For the text-containing cell, return its midpoint in [x, y] coordinate format. 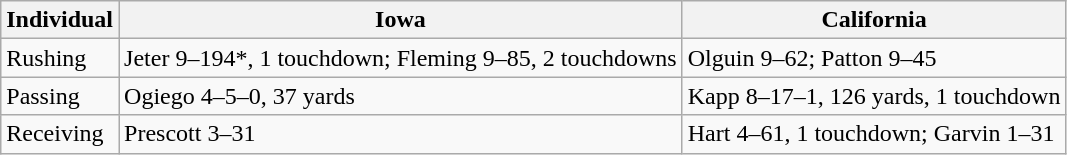
Iowa [401, 20]
Ogiego 4–5–0, 37 yards [401, 96]
Prescott 3–31 [401, 134]
Receiving [60, 134]
Jeter 9–194*, 1 touchdown; Fleming 9–85, 2 touchdowns [401, 58]
Individual [60, 20]
Passing [60, 96]
California [874, 20]
Hart 4–61, 1 touchdown; Garvin 1–31 [874, 134]
Kapp 8–17–1, 126 yards, 1 touchdown [874, 96]
Rushing [60, 58]
Olguin 9–62; Patton 9–45 [874, 58]
